Detect which cell encompasses the target text, then output its [x, y] center coordinate. 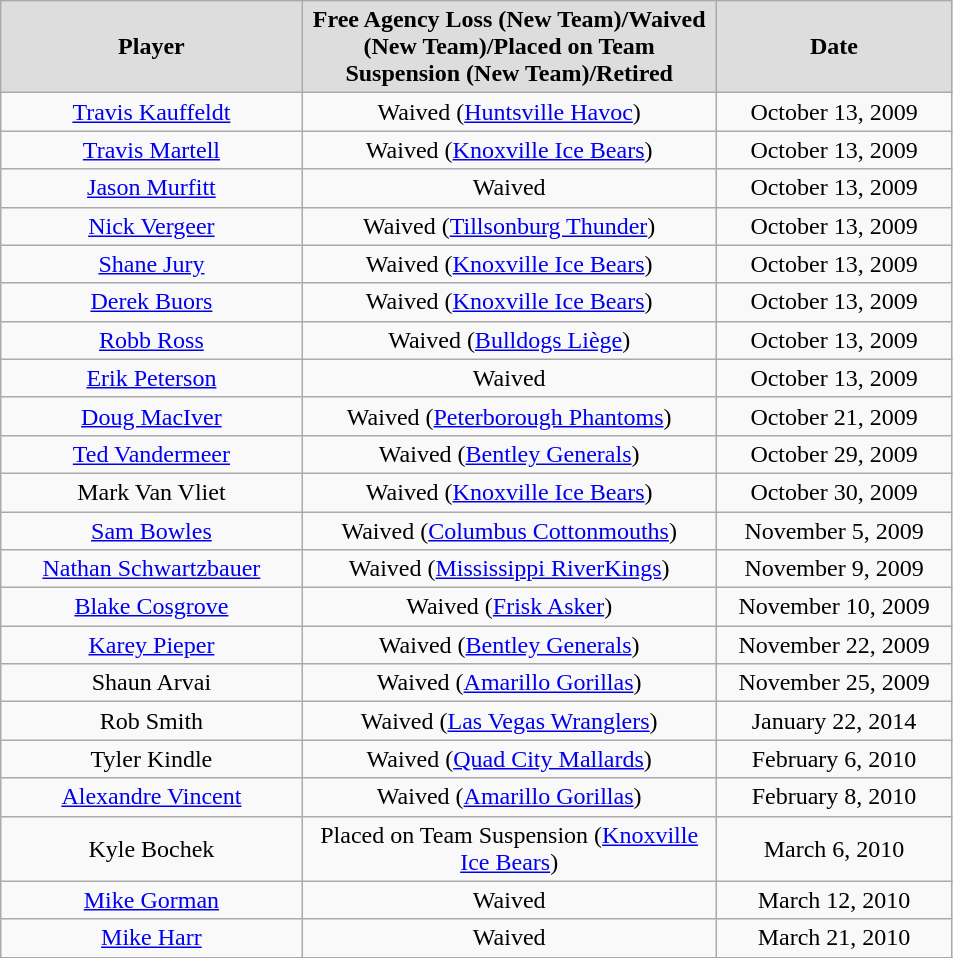
Blake Cosgrove [152, 607]
Date [834, 47]
Waived (Frisk Asker) [509, 607]
Karey Pieper [152, 645]
Jason Murfitt [152, 188]
October 30, 2009 [834, 492]
Waived (Huntsville Havoc) [509, 112]
Robb Ross [152, 340]
Waived (Bulldogs Liège) [509, 340]
Kyle Bochek [152, 848]
Rob Smith [152, 721]
Mike Gorman [152, 900]
November 5, 2009 [834, 531]
Shaun Arvai [152, 683]
November 10, 2009 [834, 607]
March 21, 2010 [834, 938]
Free Agency Loss (New Team)/Waived (New Team)/Placed on Team Suspension (New Team)/Retired [509, 47]
January 22, 2014 [834, 721]
March 12, 2010 [834, 900]
Travis Martell [152, 150]
Alexandre Vincent [152, 797]
March 6, 2010 [834, 848]
Mike Harr [152, 938]
Sam Bowles [152, 531]
Player [152, 47]
Ted Vandermeer [152, 454]
Mark Van Vliet [152, 492]
Doug MacIver [152, 416]
Shane Jury [152, 264]
October 29, 2009 [834, 454]
November 9, 2009 [834, 569]
Waived (Quad City Mallards) [509, 759]
October 21, 2009 [834, 416]
February 6, 2010 [834, 759]
Placed on Team Suspension (Knoxville Ice Bears) [509, 848]
February 8, 2010 [834, 797]
Waived (Las Vegas Wranglers) [509, 721]
Nathan Schwartzbauer [152, 569]
Derek Buors [152, 302]
Waived (Columbus Cottonmouths) [509, 531]
November 25, 2009 [834, 683]
Travis Kauffeldt [152, 112]
Waived (Mississippi RiverKings) [509, 569]
Erik Peterson [152, 378]
Tyler Kindle [152, 759]
Waived (Tillsonburg Thunder) [509, 226]
Waived (Peterborough Phantoms) [509, 416]
Nick Vergeer [152, 226]
November 22, 2009 [834, 645]
